Scan for the cell matching the given text and deliver its [X, Y] coordinate at center. 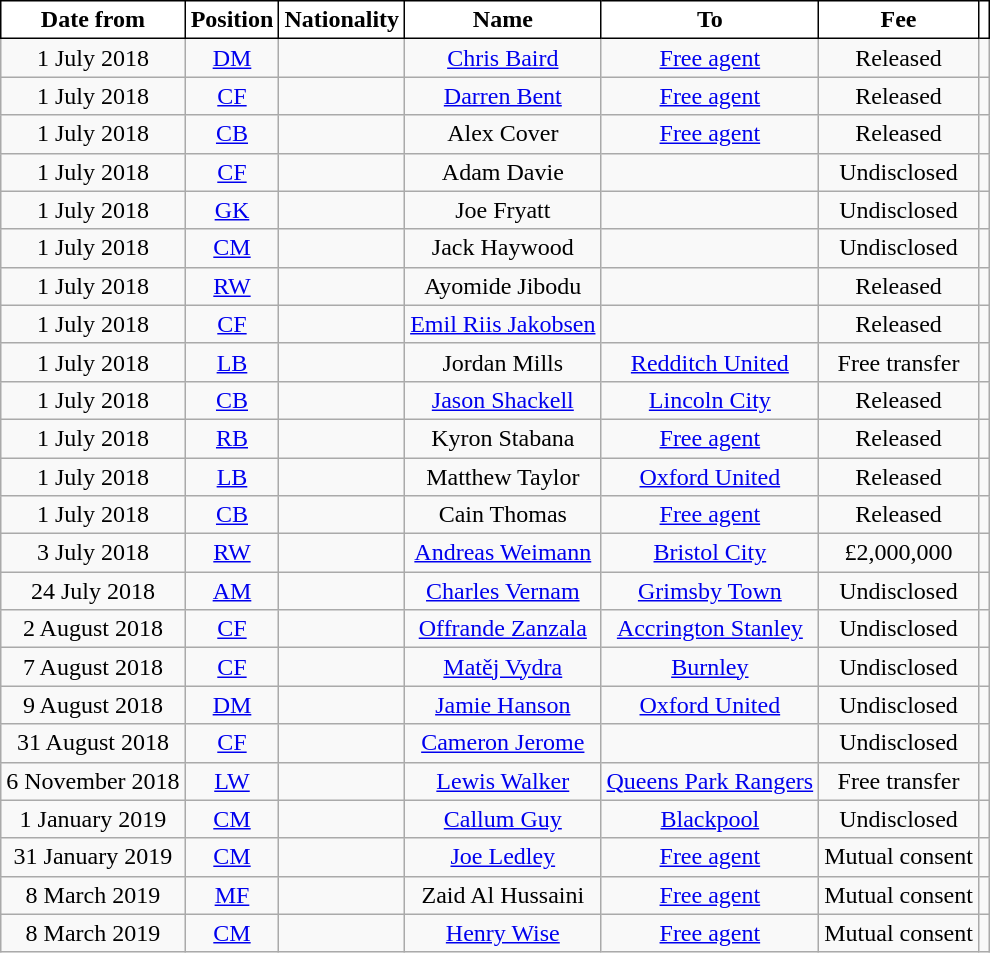
Kyron Stabana [503, 438]
3 July 2018 [93, 553]
GK [232, 210]
9 August 2018 [93, 705]
Date from [93, 20]
7 August 2018 [93, 667]
Matěj Vydra [503, 667]
Ayomide Jibodu [503, 286]
Alex Cover [503, 134]
Name [503, 20]
Nationality [342, 20]
AM [232, 591]
6 November 2018 [93, 781]
Matthew Taylor [503, 477]
2 August 2018 [93, 629]
Jamie Hanson [503, 705]
Callum Guy [503, 819]
To [710, 20]
Redditch United [710, 362]
Jason Shackell [503, 400]
Charles Vernam [503, 591]
Blackpool [710, 819]
Chris Baird [503, 58]
31 August 2018 [93, 743]
Zaid Al Hussaini [503, 895]
Cain Thomas [503, 515]
Joe Fryatt [503, 210]
Adam Davie [503, 172]
Lewis Walker [503, 781]
Grimsby Town [710, 591]
MF [232, 895]
Burnley [710, 667]
Emil Riis Jakobsen [503, 324]
Position [232, 20]
Fee [899, 20]
Lincoln City [710, 400]
Accrington Stanley [710, 629]
24 July 2018 [93, 591]
RB [232, 438]
Cameron Jerome [503, 743]
LW [232, 781]
1 January 2019 [93, 819]
Andreas Weimann [503, 553]
Bristol City [710, 553]
Queens Park Rangers [710, 781]
£2,000,000 [899, 553]
Jordan Mills [503, 362]
Offrande Zanzala [503, 629]
31 January 2019 [93, 857]
Jack Haywood [503, 248]
Henry Wise [503, 933]
Joe Ledley [503, 857]
Darren Bent [503, 96]
